Detect which cell encompasses the target text, then output its [X, Y] center coordinate. 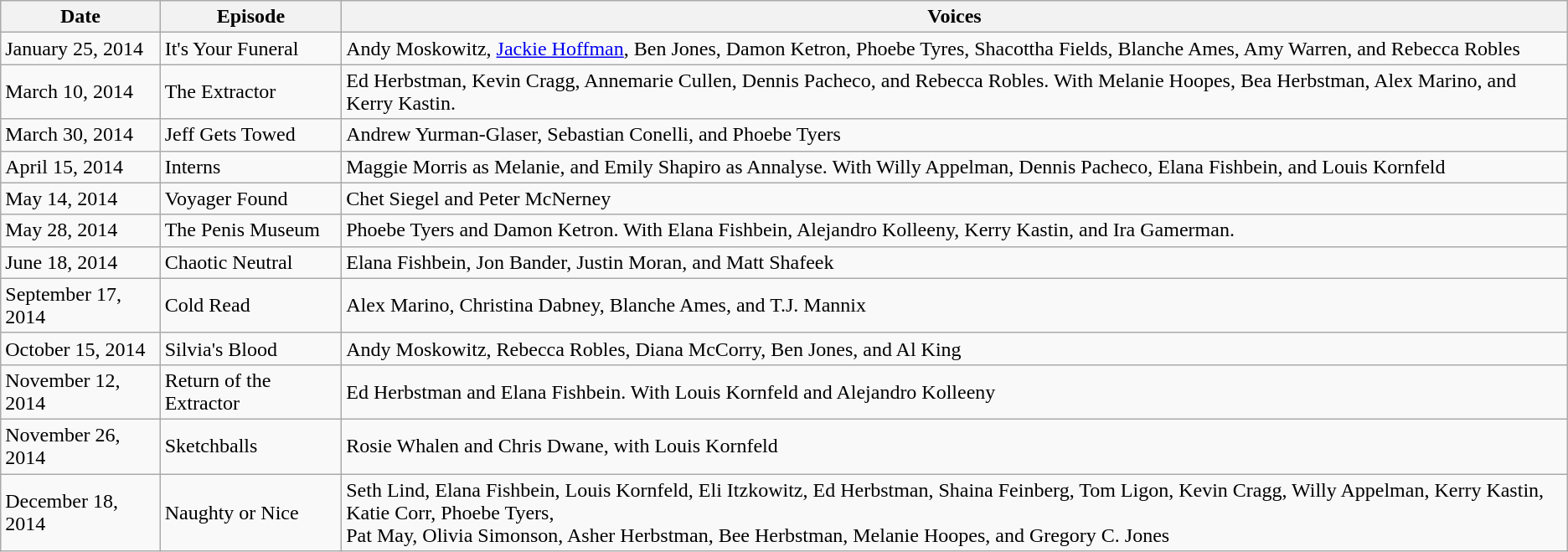
It's Your Funeral [251, 49]
Ed Herbstman, Kevin Cragg, Annemarie Cullen, Dennis Pacheco, and Rebecca Robles. With Melanie Hoopes, Bea Herbstman, Alex Marino, and Kerry Kastin. [955, 92]
Alex Marino, Christina Dabney, Blanche Ames, and T.J. Mannix [955, 305]
March 10, 2014 [80, 92]
May 28, 2014 [80, 230]
Chet Siegel and Peter McNerney [955, 199]
Silvia's Blood [251, 348]
The Penis Museum [251, 230]
Jeff Gets Towed [251, 135]
Andy Moskowitz, Jackie Hoffman, Ben Jones, Damon Ketron, Phoebe Tyres, Shacottha Fields, Blanche Ames, Amy Warren, and Rebecca Robles [955, 49]
January 25, 2014 [80, 49]
May 14, 2014 [80, 199]
November 12, 2014 [80, 392]
Elana Fishbein, Jon Bander, Justin Moran, and Matt Shafeek [955, 262]
Cold Read [251, 305]
June 18, 2014 [80, 262]
Ed Herbstman and Elana Fishbein. With Louis Kornfeld and Alejandro Kolleeny [955, 392]
March 30, 2014 [80, 135]
April 15, 2014 [80, 167]
Voices [955, 17]
Episode [251, 17]
September 17, 2014 [80, 305]
Voyager Found [251, 199]
Rosie Whalen and Chris Dwane, with Louis Kornfeld [955, 446]
The Extractor [251, 92]
Phoebe Tyers and Damon Ketron. With Elana Fishbein, Alejandro Kolleeny, Kerry Kastin, and Ira Gamerman. [955, 230]
Return of the Extractor [251, 392]
Maggie Morris as Melanie, and Emily Shapiro as Annalyse. With Willy Appelman, Dennis Pacheco, Elana Fishbein, and Louis Kornfeld [955, 167]
November 26, 2014 [80, 446]
Andrew Yurman-Glaser, Sebastian Conelli, and Phoebe Tyers [955, 135]
October 15, 2014 [80, 348]
Naughty or Nice [251, 513]
Interns [251, 167]
Date [80, 17]
Chaotic Neutral [251, 262]
Sketchballs [251, 446]
December 18, 2014 [80, 513]
Andy Moskowitz, Rebecca Robles, Diana McCorry, Ben Jones, and Al King [955, 348]
